Pinpoint the cell where the given text exists, returning its [X, Y] midpoint coordinate. 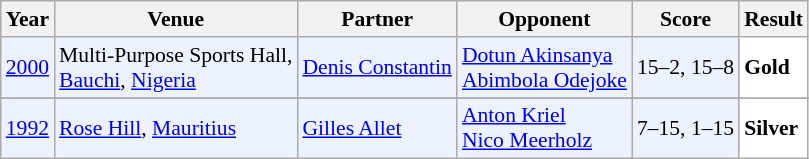
Rose Hill, Mauritius [176, 128]
Partner [376, 19]
Dotun Akinsanya Abimbola Odejoke [544, 68]
7–15, 1–15 [686, 128]
Year [28, 19]
Venue [176, 19]
Silver [774, 128]
Gilles Allet [376, 128]
2000 [28, 68]
Result [774, 19]
Score [686, 19]
Anton Kriel Nico Meerholz [544, 128]
Denis Constantin [376, 68]
Gold [774, 68]
Multi-Purpose Sports Hall,Bauchi, Nigeria [176, 68]
Opponent [544, 19]
15–2, 15–8 [686, 68]
1992 [28, 128]
